Locate the cell with the specified text and output its (X, Y) center coordinate. 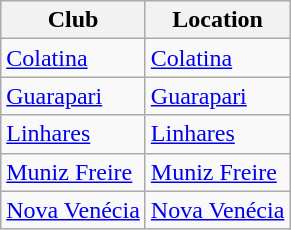
Location (218, 20)
Club (74, 20)
